Output the [X, Y] coordinate of the center of the cell containing the given text.  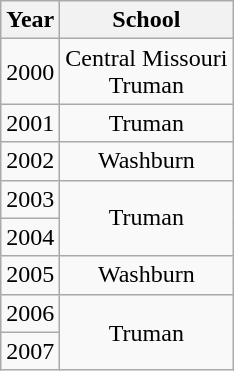
School [146, 20]
2006 [30, 313]
2000 [30, 72]
2003 [30, 199]
Year [30, 20]
2005 [30, 275]
2001 [30, 123]
2002 [30, 161]
2007 [30, 351]
Central MissouriTruman [146, 72]
2004 [30, 237]
